Scan for the cell matching the given text and deliver its [x, y] coordinate at center. 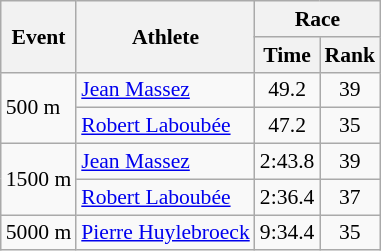
47.2 [288, 126]
Race [318, 19]
Event [38, 36]
2:36.4 [288, 197]
5000 m [38, 233]
9:34.4 [288, 233]
500 m [38, 108]
Pierre Huylebroeck [166, 233]
Time [288, 55]
1500 m [38, 180]
Rank [350, 55]
2:43.8 [288, 162]
Athlete [166, 36]
37 [350, 197]
49.2 [288, 90]
